Search for the cell housing the specified text and yield its [x, y] center coordinate. 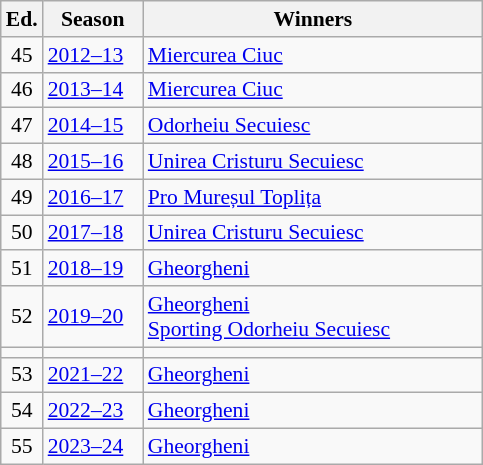
2016–17 [93, 197]
51 [22, 269]
52 [22, 316]
2012–13 [93, 55]
2017–18 [93, 233]
55 [22, 447]
Odorheiu Secuiesc [313, 126]
Season [93, 19]
53 [22, 375]
Ed. [22, 19]
50 [22, 233]
2018–19 [93, 269]
47 [22, 126]
2021–22 [93, 375]
48 [22, 162]
2015–16 [93, 162]
Winners [313, 19]
Pro Mureșul Toplița [313, 197]
45 [22, 55]
2019–20 [93, 316]
46 [22, 90]
54 [22, 411]
2022–23 [93, 411]
2023–24 [93, 447]
2014–15 [93, 126]
49 [22, 197]
2013–14 [93, 90]
Gheorgheni Sporting Odorheiu Secuiesc [313, 316]
